For the text-containing cell, return its midpoint in [X, Y] coordinate format. 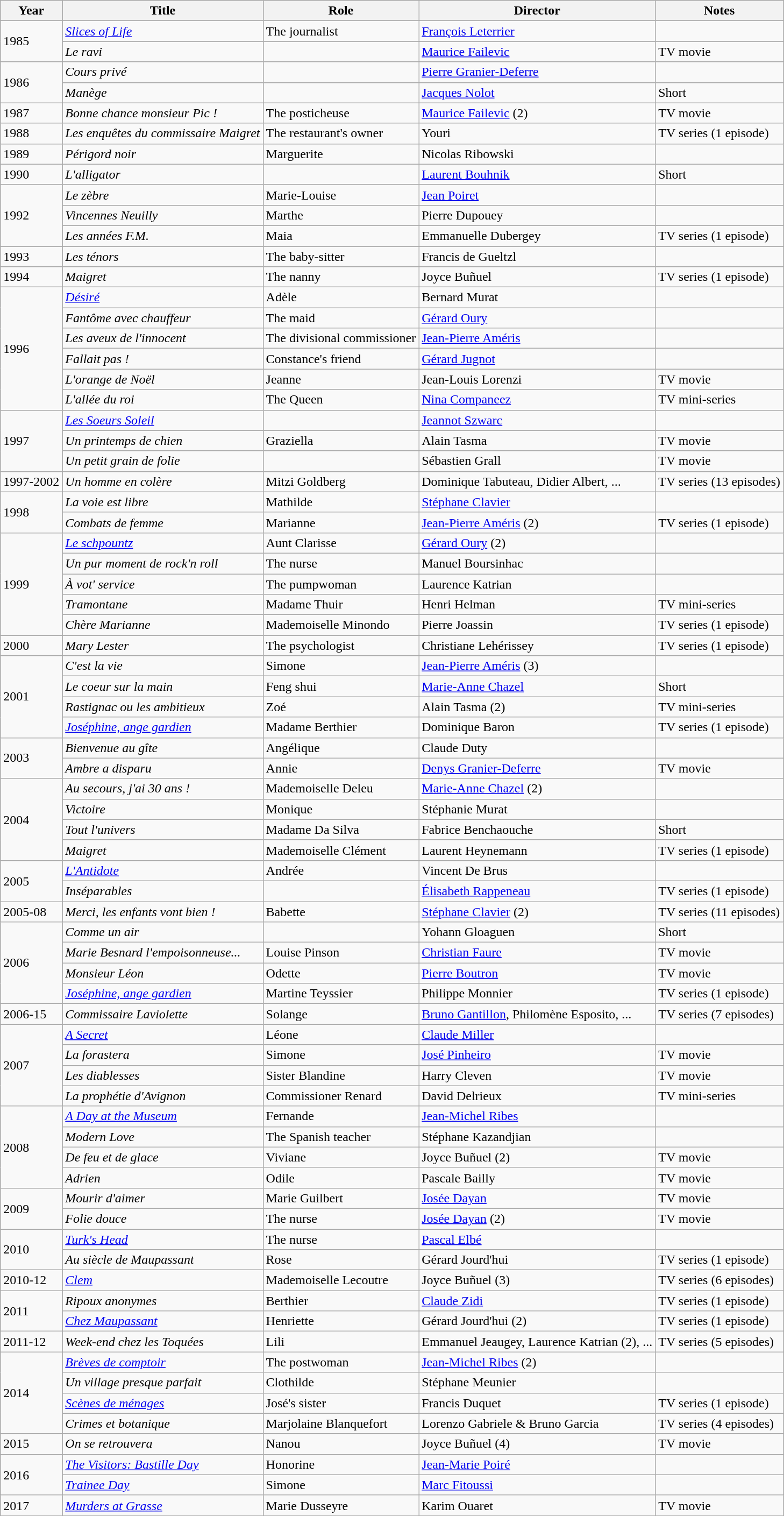
Trainee Day [162, 1485]
Commissioner Renard [341, 1096]
Jeanne [341, 379]
2009 [31, 1208]
Stéphane Meunier [537, 1383]
Fantôme avec chauffeur [162, 318]
Marthe [341, 215]
Marie-Anne Chazel [537, 686]
Title [162, 11]
Josée Dayan [537, 1198]
Scènes de ménages [162, 1403]
1999 [31, 584]
Graziella [341, 441]
Denys Granier-Deferre [537, 768]
Stéphane Clavier [537, 502]
The nanny [341, 277]
Philippe Monnier [537, 994]
Director [537, 11]
Slices of Life [162, 31]
Jeannot Szwarc [537, 420]
Pierre Granier-Deferre [537, 72]
Nicolas Ribowski [537, 154]
Joyce Buñuel (3) [537, 1280]
2010-12 [31, 1280]
Zoé [341, 707]
Nanou [341, 1444]
Clothilde [341, 1383]
Marie Guilbert [341, 1198]
Stéphane Clavier (2) [537, 912]
TV series (6 episodes) [719, 1280]
TV series (13 episodes) [719, 481]
Joyce Buñuel [537, 277]
The posticheuse [341, 113]
Angélique [341, 748]
2000 [31, 646]
La forastera [162, 1055]
Role [341, 11]
Le coeur sur la main [162, 686]
Marie Besnard l'empoisonneuse... [162, 953]
Mademoiselle Clément [341, 850]
The restaurant's owner [341, 133]
Louise Pinson [341, 953]
Claude Zidi [537, 1301]
Babette [341, 912]
1989 [31, 154]
1987 [31, 113]
Manège [162, 93]
1990 [31, 174]
Francis Duquet [537, 1403]
Les enquêtes du commissaire Maigret [162, 133]
Claude Duty [537, 748]
Gérard Oury [537, 318]
TV series (7 episodes) [719, 1014]
Monique [341, 809]
Bernard Murat [537, 297]
Modern Love [162, 1137]
Folie douce [162, 1219]
Inséparables [162, 891]
The postwoman [341, 1362]
1997-2002 [31, 481]
Un printemps de chien [162, 441]
TV series (5 episodes) [719, 1342]
Honorine [341, 1464]
Martine Teyssier [341, 994]
Joyce Buñuel (4) [537, 1444]
Lili [341, 1342]
1998 [31, 512]
Un pur moment de rock'n roll [162, 563]
Désiré [162, 297]
Pierre Boutron [537, 973]
Pierre Dupouey [537, 215]
The Visitors: Bastille Day [162, 1464]
2005 [31, 881]
Annie [341, 768]
Adèle [341, 297]
Laurent Heynemann [537, 850]
1997 [31, 441]
2017 [31, 1505]
Bruno Gantillon, Philomène Esposito, ... [537, 1014]
2011-12 [31, 1342]
Mathilde [341, 502]
Jacques Nolot [537, 93]
Vincent De Brus [537, 870]
Jean-Pierre Améris (3) [537, 666]
Les diablesses [162, 1075]
Élisabeth Rappeneau [537, 891]
Fallait pas ! [162, 359]
2016 [31, 1475]
The journalist [341, 31]
Au secours, j'ai 30 ans ! [162, 789]
Notes [719, 11]
Jean-Louis Lorenzi [537, 379]
Pascale Bailly [537, 1178]
Feng shui [341, 686]
La prophétie d'Avignon [162, 1096]
Alain Tasma (2) [537, 707]
2014 [31, 1393]
Odette [341, 973]
Alain Tasma [537, 441]
Marc Fitoussi [537, 1485]
Chère Marianne [162, 625]
Josée Dayan (2) [537, 1219]
Marie-Louise [341, 195]
Jean-Michel Ribes (2) [537, 1362]
2006-15 [31, 1014]
On se retrouvera [162, 1444]
Tramontane [162, 605]
Les ténors [162, 257]
Crimes et botanique [162, 1423]
Maurice Failevic [537, 52]
Jean-Pierre Améris [537, 338]
Solange [341, 1014]
1996 [31, 349]
Lorenzo Gabriele & Bruno Garcia [537, 1423]
2005-08 [31, 912]
Karim Ouaret [537, 1505]
The divisional commissioner [341, 338]
Mademoiselle Minondo [341, 625]
Fabrice Benchaouche [537, 830]
Turk's Head [162, 1239]
Les Soeurs Soleil [162, 420]
Gérard Jourd'hui [537, 1260]
L'orange de Noël [162, 379]
Périgord noir [162, 154]
Le zèbre [162, 195]
Adrien [162, 1178]
Marie-Anne Chazel (2) [537, 789]
The Spanish teacher [341, 1137]
Commissaire Laviolette [162, 1014]
Madame Thuir [341, 605]
Dominique Tabuteau, Didier Albert, ... [537, 481]
Brèves de comptoir [162, 1362]
Emmanuel Jeaugey, Laurence Katrian (2), ... [537, 1342]
Clem [162, 1280]
Constance's friend [341, 359]
Un village presque parfait [162, 1383]
TV series (11 episodes) [719, 912]
2011 [31, 1311]
A Secret [162, 1035]
Manuel Boursinhac [537, 563]
The Queen [341, 400]
Tout l'univers [162, 830]
José Pinheiro [537, 1055]
Emmanuelle Dubergey [537, 236]
Mademoiselle Lecoutre [341, 1280]
La voie est libre [162, 502]
Un petit grain de folie [162, 461]
José's sister [341, 1403]
Pierre Joassin [537, 625]
Les années F.M. [162, 236]
1994 [31, 277]
Au siècle de Maupassant [162, 1260]
Gérard Jugnot [537, 359]
Jean-Michel Ribes [537, 1116]
Sébastien Grall [537, 461]
Odile [341, 1178]
Nina Companeez [537, 400]
Marianne [341, 522]
Jean Poiret [537, 195]
Week-end chez les Toquées [162, 1342]
Marjolaine Blanquefort [341, 1423]
Monsieur Léon [162, 973]
The psychologist [341, 646]
Ambre a disparu [162, 768]
Laurence Katrian [537, 584]
2001 [31, 697]
L'allée du roi [162, 400]
Gérard Jourd'hui (2) [537, 1321]
Le ravi [162, 52]
2010 [31, 1249]
Rose [341, 1260]
2007 [31, 1065]
2006 [31, 963]
L'Antidote [162, 870]
Dominique Baron [537, 727]
Marguerite [341, 154]
Christian Faure [537, 953]
2003 [31, 758]
TV series (4 episodes) [719, 1423]
Comme un air [162, 932]
1988 [31, 133]
Maurice Failevic (2) [537, 113]
The maid [341, 318]
Francis de Gueltzl [537, 257]
Ripoux anonymes [162, 1301]
Joyce Buñuel (2) [537, 1157]
Christiane Lehérissey [537, 646]
Gérard Oury (2) [537, 543]
Claude Miller [537, 1035]
Maia [341, 236]
Henriette [341, 1321]
2008 [31, 1147]
Henri Helman [537, 605]
1993 [31, 257]
Les aveux de l'innocent [162, 338]
Madame Berthier [341, 727]
Harry Cleven [537, 1075]
2004 [31, 819]
Cours privé [162, 72]
Year [31, 11]
Marie Dusseyre [341, 1505]
Youri [537, 133]
2015 [31, 1444]
A Day at the Museum [162, 1116]
C'est la vie [162, 666]
Stéphane Kazandjian [537, 1137]
Andrée [341, 870]
Berthier [341, 1301]
De feu et de glace [162, 1157]
Jean-Pierre Améris (2) [537, 522]
Madame Da Silva [341, 830]
Aunt Clarisse [341, 543]
Fernande [341, 1116]
Le schpountz [162, 543]
François Leterrier [537, 31]
Mademoiselle Deleu [341, 789]
Victoire [162, 809]
À vot' service [162, 584]
1992 [31, 215]
Pascal Elbé [537, 1239]
Bienvenue au gîte [162, 748]
Un homme en colère [162, 481]
Combats de femme [162, 522]
Laurent Bouhnik [537, 174]
Sister Blandine [341, 1075]
Mary Lester [162, 646]
Stéphanie Murat [537, 809]
Chez Maupassant [162, 1321]
Viviane [341, 1157]
Murders at Grasse [162, 1505]
Rastignac ou les ambitieux [162, 707]
Bonne chance monsieur Pic ! [162, 113]
L'alligator [162, 174]
1985 [31, 41]
The baby-sitter [341, 257]
Jean-Marie Poiré [537, 1464]
The pumpwoman [341, 584]
Yohann Gloaguen [537, 932]
Mourir d'aimer [162, 1198]
1986 [31, 82]
Vincennes Neuilly [162, 215]
Merci, les enfants vont bien ! [162, 912]
Mitzi Goldberg [341, 481]
Léone [341, 1035]
David Delrieux [537, 1096]
